Provide the (x, y) coordinate of the cell's center where the given text is located.  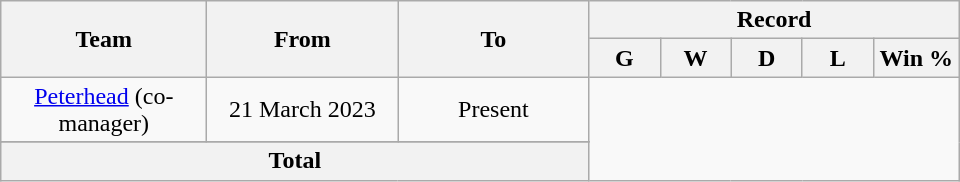
L (838, 58)
To (494, 39)
21 March 2023 (302, 110)
Team (104, 39)
G (624, 58)
Record (774, 20)
D (766, 58)
Total (295, 161)
Present (494, 110)
From (302, 39)
W (696, 58)
Win % (916, 58)
Peterhead (co-manager) (104, 110)
